Find where the given text appears and provide that cell's center as (x, y) coordinate. 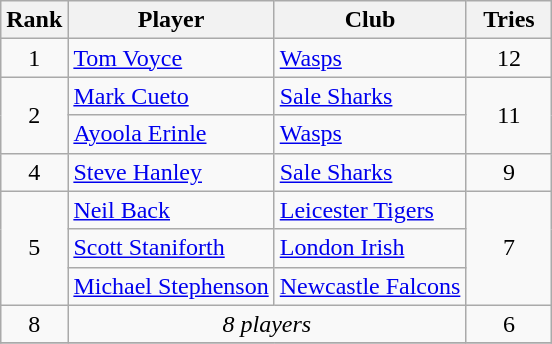
Leicester Tigers (370, 210)
Ayoola Erinle (171, 134)
7 (509, 248)
8 (34, 324)
2 (34, 115)
Steve Hanley (171, 172)
Tries (509, 20)
5 (34, 248)
8 players (267, 324)
London Irish (370, 248)
Michael Stephenson (171, 286)
6 (509, 324)
Tom Voyce (171, 58)
4 (34, 172)
Scott Staniforth (171, 248)
Neil Back (171, 210)
1 (34, 58)
Mark Cueto (171, 96)
Newcastle Falcons (370, 286)
12 (509, 58)
Rank (34, 20)
Club (370, 20)
9 (509, 172)
Player (171, 20)
11 (509, 115)
